Output the [x, y] coordinate of the center of the cell containing the given text.  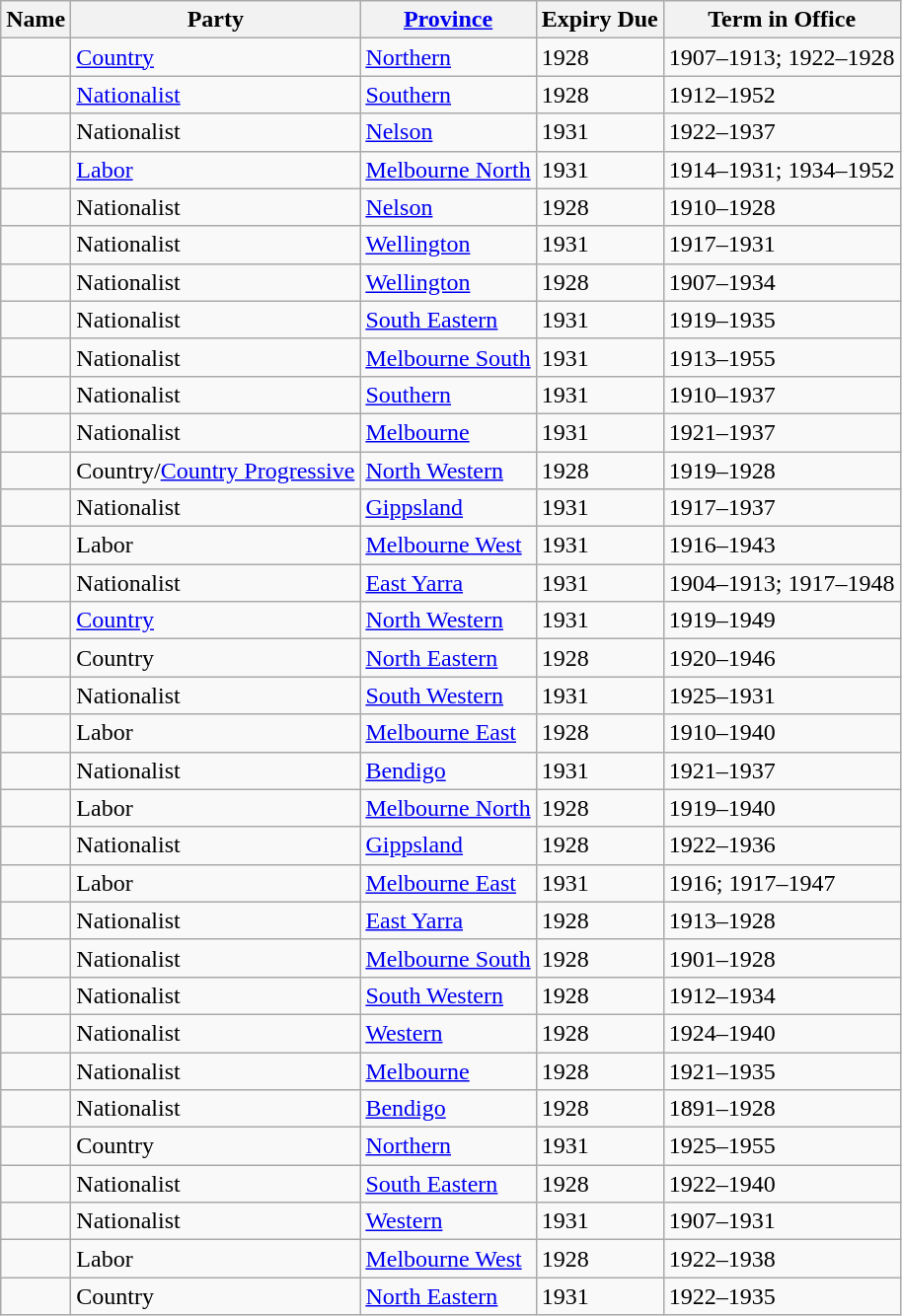
1912–1934 [782, 995]
1919–1940 [782, 808]
1922–1935 [782, 1296]
Name [36, 20]
1913–1928 [782, 920]
1907–1931 [782, 1221]
1919–1928 [782, 471]
Province [448, 20]
1907–1934 [782, 282]
1910–1928 [782, 207]
1922–1938 [782, 1259]
1921–1935 [782, 1070]
1916; 1917–1947 [782, 883]
1917–1931 [782, 245]
1891–1928 [782, 1109]
1917–1937 [782, 508]
1914–1931; 1934–1952 [782, 170]
1925–1955 [782, 1146]
1924–1940 [782, 1033]
1922–1940 [782, 1184]
1925–1931 [782, 695]
1907–1913; 1922–1928 [782, 57]
1912–1952 [782, 95]
1920–1946 [782, 658]
Expiry Due [600, 20]
1901–1928 [782, 958]
1904–1913; 1917–1948 [782, 583]
Term in Office [782, 20]
1919–1935 [782, 320]
1910–1937 [782, 395]
Party [215, 20]
1919–1949 [782, 621]
1910–1940 [782, 733]
1922–1936 [782, 845]
1922–1937 [782, 132]
1916–1943 [782, 546]
1913–1955 [782, 357]
Country/Country Progressive [215, 471]
